Find where the given text appears and provide that cell's center as [x, y] coordinate. 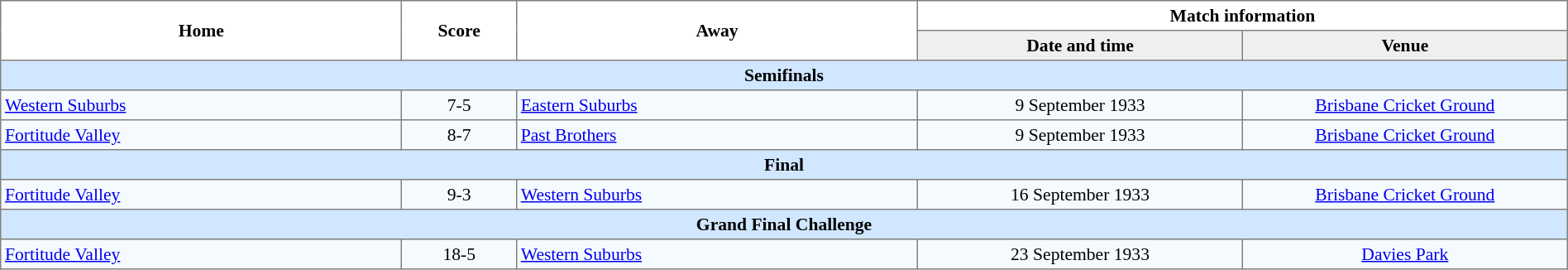
Final [784, 165]
23 September 1933 [1080, 254]
8-7 [460, 135]
Grand Final Challenge [784, 224]
7-5 [460, 105]
Venue [1404, 46]
16 September 1933 [1080, 195]
Date and time [1080, 46]
Davies Park [1404, 254]
Away [716, 31]
9-3 [460, 195]
Eastern Suburbs [716, 105]
Home [202, 31]
Match information [1243, 16]
Past Brothers [716, 135]
Score [460, 31]
Semifinals [784, 75]
18-5 [460, 254]
